Provide the (x, y) coordinate of the cell's center where the given text is located.  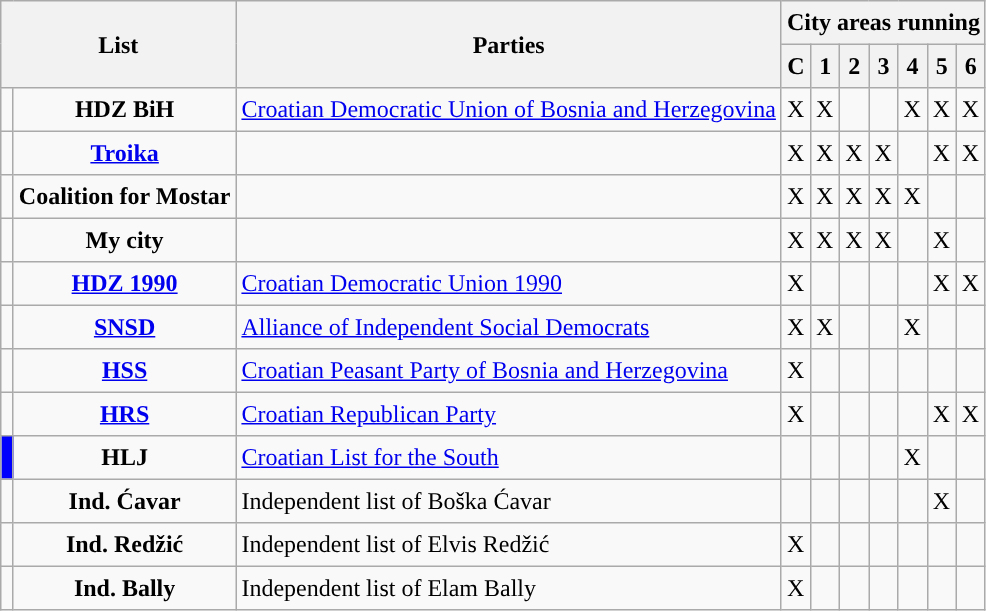
Alliance of Independent Social Democrats (509, 326)
Parties (509, 44)
Ind. Redžić (124, 544)
Croatian Democratic Union 1990 (509, 282)
Troika (124, 152)
3 (884, 66)
Ind. Ćavar (124, 500)
HRS (124, 414)
Croatian Peasant Party of Bosnia and Herzegovina (509, 370)
City areas running (883, 22)
2 (854, 66)
Independent list of Elam Bally (509, 588)
Independent list of Elvis Redžić (509, 544)
HDZ BiH (124, 110)
Independent list of Boška Ćavar (509, 500)
List (118, 44)
Croatian List for the South (509, 456)
Croatian Democratic Union of Bosnia and Herzegovina (509, 110)
5 (942, 66)
4 (912, 66)
1 (826, 66)
HLJ (124, 456)
Ind. Bally (124, 588)
My city (124, 240)
C (796, 66)
HDZ 1990 (124, 282)
SNSD (124, 326)
Coalition for Mostar (124, 196)
Croatian Republican Party (509, 414)
HSS (124, 370)
6 (970, 66)
